Return the (x, y) coordinate for the center point of the cell that contains the specified text.  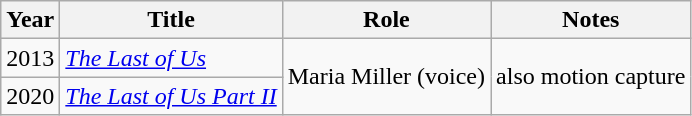
Title (171, 20)
2020 (30, 96)
2013 (30, 58)
Notes (591, 20)
Role (386, 20)
Year (30, 20)
also motion capture (591, 77)
The Last of Us Part II (171, 96)
The Last of Us (171, 58)
Maria Miller (voice) (386, 77)
